Return the [X, Y] coordinate for the center point of the cell that contains the specified text.  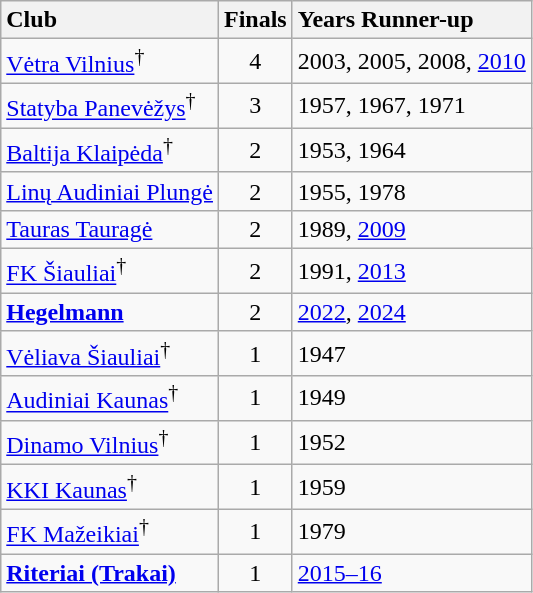
Vėtra Vilnius† [110, 62]
1989, 2009 [412, 230]
Audiniai Kaunas† [110, 398]
Riteriai (Trakai) [110, 573]
1959 [412, 488]
1991, 2013 [412, 272]
2022, 2024 [412, 312]
FK Mažeikiai† [110, 532]
Club [110, 20]
1957, 1967, 1971 [412, 106]
1949 [412, 398]
2003, 2005, 2008, 2010 [412, 62]
Dinamo Vilnius† [110, 442]
KKI Kaunas† [110, 488]
FK Šiauliai† [110, 272]
1947 [412, 354]
1952 [412, 442]
Tauras Tauragė [110, 230]
Finals [255, 20]
Statyba Panevėžys† [110, 106]
1979 [412, 532]
Hegelmann [110, 312]
1955, 1978 [412, 191]
1953, 1964 [412, 150]
4 [255, 62]
Years Runner-up [412, 20]
Linų Audiniai Plungė [110, 191]
Baltija Klaipėda† [110, 150]
3 [255, 106]
Vėliava Šiauliai† [110, 354]
2015–16 [412, 573]
